Extract the (x, y) coordinate from the center of the cell holding the provided text.  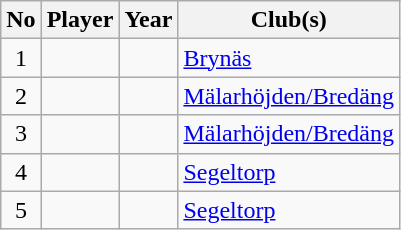
Brynäs (289, 58)
4 (21, 172)
3 (21, 134)
Club(s) (289, 20)
5 (21, 210)
1 (21, 58)
No (21, 20)
Year (148, 20)
2 (21, 96)
Player (80, 20)
